Scan for the cell matching the given text and deliver its (X, Y) coordinate at center. 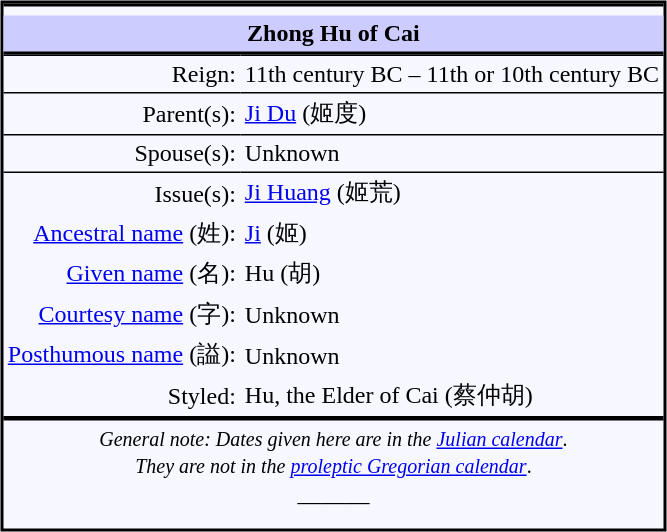
Given name (名): (122, 274)
Reign: (122, 73)
Ji Du (姬度) (452, 113)
——— (333, 502)
Hu, the Elder of Cai (蔡仲胡) (452, 396)
Courtesy name (字): (122, 314)
Posthumous name (謚): (122, 355)
Issue(s): (122, 193)
Hu (胡) (452, 274)
Spouse(s): (122, 153)
Zhong Hu of Cai (333, 36)
Ji Huang (姬荒) (452, 193)
Ji (姬) (452, 234)
Styled: (122, 396)
General note: Dates given here are in the Julian calendar.They are not in the proleptic Gregorian calendar. (333, 450)
Parent(s): (122, 113)
Ancestral name (姓): (122, 234)
11th century BC – 11th or 10th century BC (452, 73)
